Provide the [x, y] coordinate of the cell's center where the given text is located.  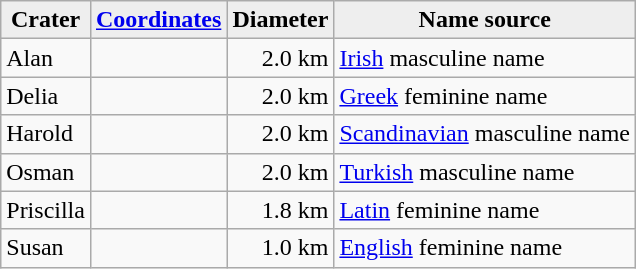
1.0 km [280, 248]
1.8 km [280, 210]
Priscilla [46, 210]
Alan [46, 58]
Irish masculine name [485, 58]
Delia [46, 96]
Greek feminine name [485, 96]
Coordinates [158, 20]
Susan [46, 248]
Latin feminine name [485, 210]
Turkish masculine name [485, 172]
Crater [46, 20]
Name source [485, 20]
Osman [46, 172]
Diameter [280, 20]
English feminine name [485, 248]
Harold [46, 134]
Scandinavian masculine name [485, 134]
